Detect which cell encompasses the target text, then output its (x, y) center coordinate. 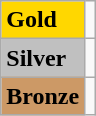
Silver (43, 58)
Gold (43, 20)
Bronze (43, 96)
